Extract the [X, Y] coordinate from the center of the cell holding the provided text.  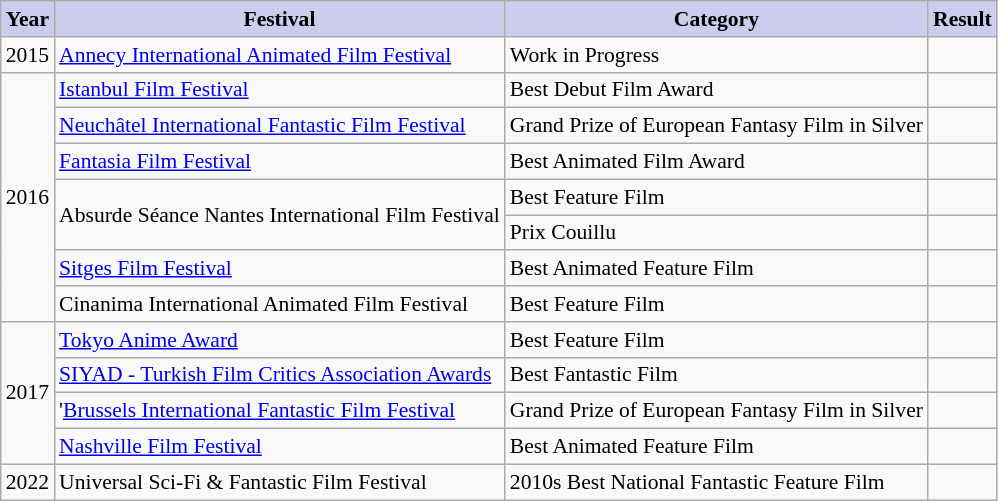
Absurde Séance Nantes International Film Festival [280, 214]
Best Animated Film Award [716, 162]
Universal Sci-Fi & Fantastic Film Festival [280, 482]
Cinanima International Animated Film Festival [280, 304]
Nashville Film Festival [280, 447]
Istanbul Film Festival [280, 90]
Work in Progress [716, 55]
2010s Best National Fantastic Feature Film [716, 482]
Neuchâtel International Fantastic Film Festival [280, 126]
Festival [280, 19]
Prix Couillu [716, 233]
Category [716, 19]
SIYAD - Turkish Film Critics Association Awards [280, 375]
2022 [28, 482]
2017 [28, 393]
Fantasia Film Festival [280, 162]
2016 [28, 196]
Best Debut Film Award [716, 90]
Best Fantastic Film [716, 375]
Tokyo Anime Award [280, 340]
Annecy International Animated Film Festival [280, 55]
Year [28, 19]
'Brussels International Fantastic Film Festival [280, 411]
Result [962, 19]
Sitges Film Festival [280, 269]
2015 [28, 55]
